Pinpoint the cell where the given text exists, returning its [X, Y] midpoint coordinate. 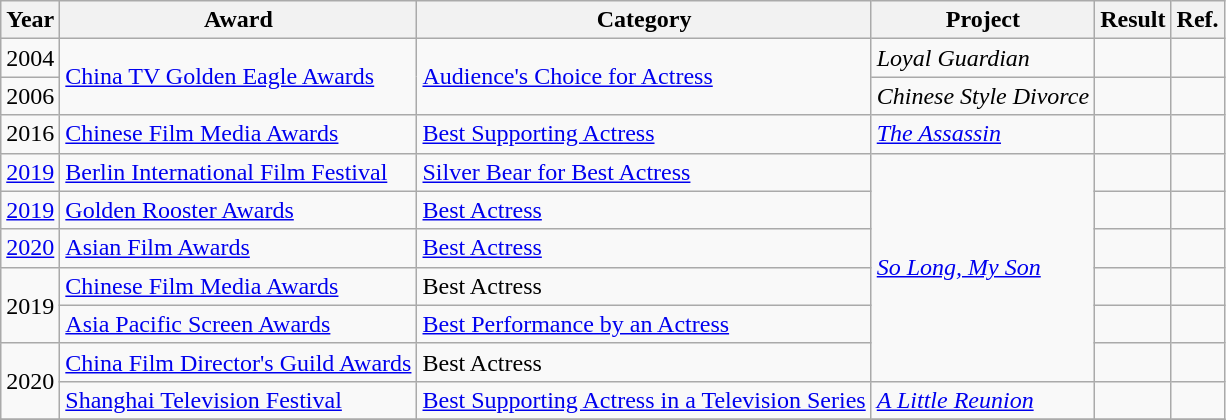
Best Supporting Actress in a Television Series [644, 400]
Award [238, 20]
Ref. [1198, 20]
Silver Bear for Best Actress [644, 172]
Berlin International Film Festival [238, 172]
2004 [30, 58]
The Assassin [982, 134]
Project [982, 20]
Best Supporting Actress [644, 134]
2016 [30, 134]
Shanghai Television Festival [238, 400]
Golden Rooster Awards [238, 210]
China TV Golden Eagle Awards [238, 77]
Chinese Style Divorce [982, 96]
Result [1133, 20]
China Film Director's Guild Awards [238, 362]
So Long, My Son [982, 267]
Loyal Guardian [982, 58]
Best Performance by an Actress [644, 324]
2006 [30, 96]
Category [644, 20]
Asia Pacific Screen Awards [238, 324]
Year [30, 20]
Asian Film Awards [238, 248]
A Little Reunion [982, 400]
Audience's Choice for Actress [644, 77]
